Return [x, y] of the center of cell containing provided text 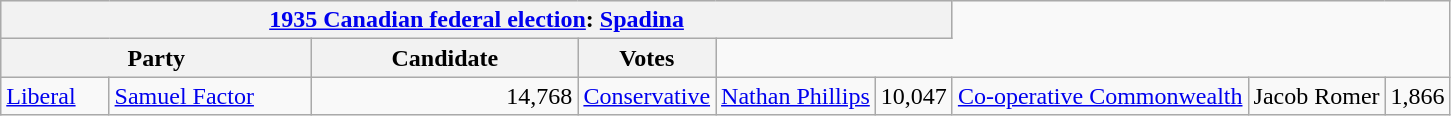
10,047 [914, 96]
1935 Canadian federal election: Spadina [477, 20]
Party [156, 58]
Votes [647, 58]
14,768 [445, 96]
Samuel Factor [210, 96]
Candidate [445, 58]
Co-operative Commonwealth [1100, 96]
Liberal [55, 96]
1,866 [1418, 96]
Jacob Romer [1316, 96]
Conservative [647, 96]
Nathan Phillips [796, 96]
